Detect which cell encompasses the target text, then output its (X, Y) center coordinate. 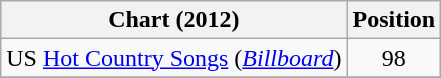
Chart (2012) (174, 20)
US Hot Country Songs (Billboard) (174, 58)
Position (394, 20)
98 (394, 58)
